From the cell containing the given text, extract its center point as [x, y] coordinate. 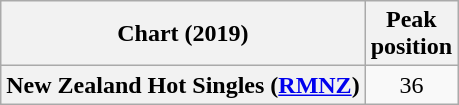
New Zealand Hot Singles (RMNZ) [183, 85]
Peakposition [411, 34]
Chart (2019) [183, 34]
36 [411, 85]
